Search for the cell housing the specified text and yield its [x, y] center coordinate. 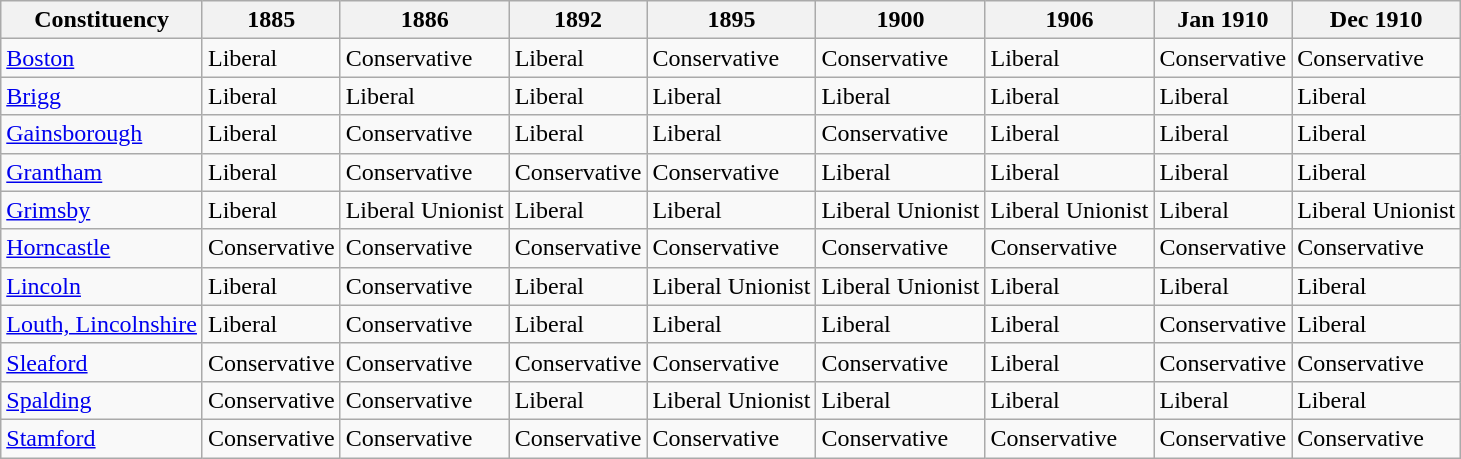
1900 [900, 20]
Gainsborough [102, 134]
1906 [1070, 20]
Dec 1910 [1376, 20]
1886 [424, 20]
Boston [102, 58]
1892 [578, 20]
Lincoln [102, 286]
1895 [732, 20]
Louth, Lincolnshire [102, 324]
Jan 1910 [1223, 20]
Horncastle [102, 248]
Spalding [102, 400]
Grantham [102, 172]
Sleaford [102, 362]
Constituency [102, 20]
1885 [271, 20]
Grimsby [102, 210]
Brigg [102, 96]
Stamford [102, 438]
